Pinpoint the cell where the given text exists, returning its (X, Y) midpoint coordinate. 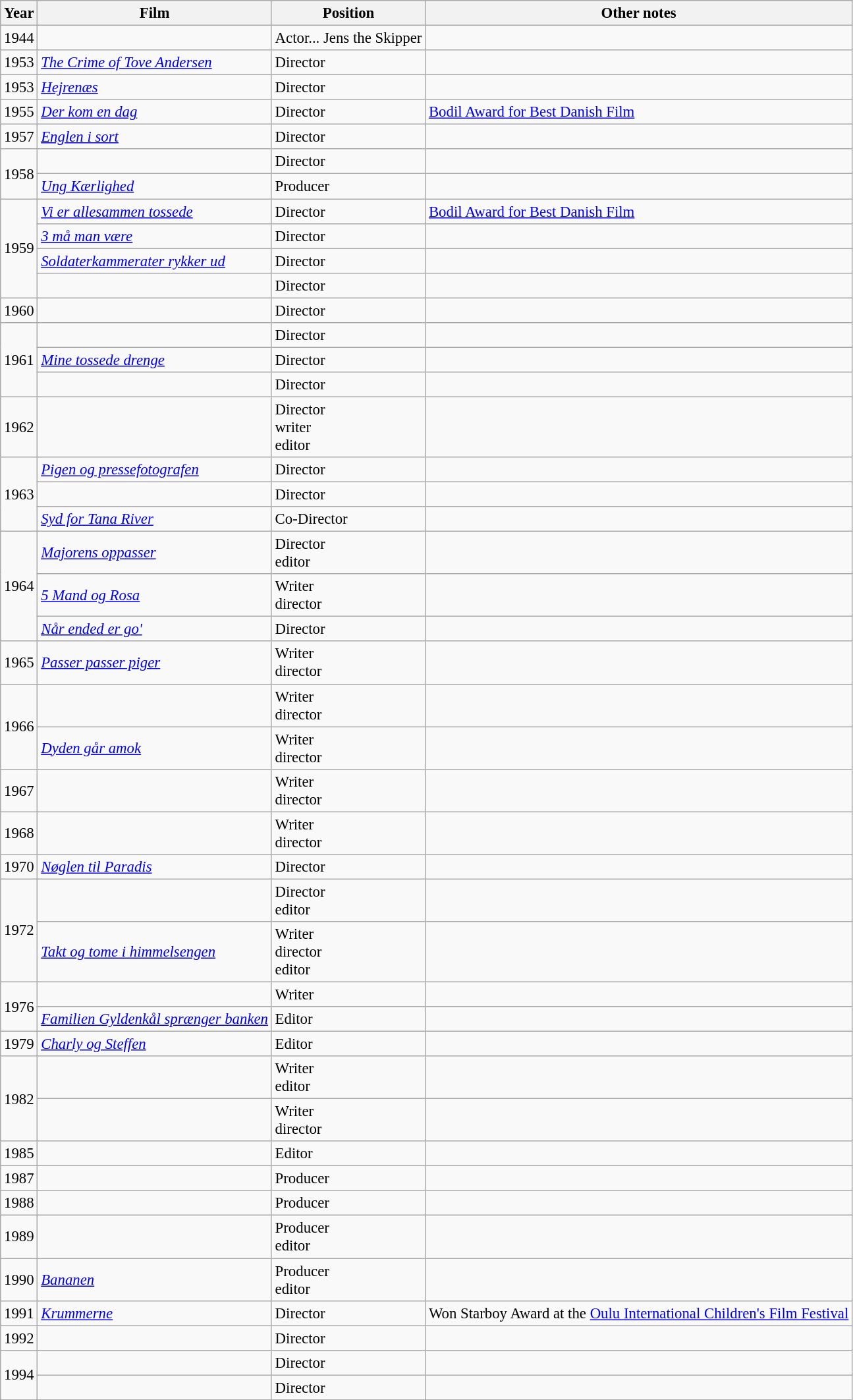
Charly og Steffen (154, 1044)
5 Mand og Rosa (154, 596)
Syd for Tana River (154, 519)
1987 (19, 1179)
3 må man være (154, 236)
Passer passer piger (154, 663)
1964 (19, 586)
1957 (19, 137)
Writerdirectoreditor (348, 952)
Soldaterkammerater rykker ud (154, 261)
1944 (19, 38)
1963 (19, 494)
1976 (19, 1007)
1985 (19, 1154)
Der kom en dag (154, 112)
Ung Kærlighed (154, 186)
Krummerne (154, 1313)
Other notes (639, 13)
Hejrenæs (154, 88)
1959 (19, 248)
Year (19, 13)
1958 (19, 174)
Actor... Jens the Skipper (348, 38)
Film (154, 13)
Nøglen til Paradis (154, 867)
Mine tossede drenge (154, 360)
Dyden går amok (154, 748)
Majorens oppasser (154, 553)
1994 (19, 1374)
1989 (19, 1237)
Won Starboy Award at the Oulu International Children's Film Festival (639, 1313)
1990 (19, 1279)
1967 (19, 791)
1970 (19, 867)
1979 (19, 1044)
1955 (19, 112)
1961 (19, 360)
Englen i sort (154, 137)
Directorwritereditor (348, 427)
1988 (19, 1204)
The Crime of Tove Andersen (154, 63)
1982 (19, 1099)
1991 (19, 1313)
1960 (19, 310)
Familien Gyldenkål sprænger banken (154, 1019)
1972 (19, 930)
Vi er allesammen tossede (154, 211)
1962 (19, 427)
Position (348, 13)
1966 (19, 726)
Writereditor (348, 1078)
Writer (348, 994)
Co-Director (348, 519)
1965 (19, 663)
Når ended er go' (154, 629)
1992 (19, 1338)
Pigen og pressefotografen (154, 470)
Bananen (154, 1279)
1968 (19, 833)
Takt og tome i himmelsengen (154, 952)
